Capture the cell that displays the provided text and extract its (X, Y) central coordinate. 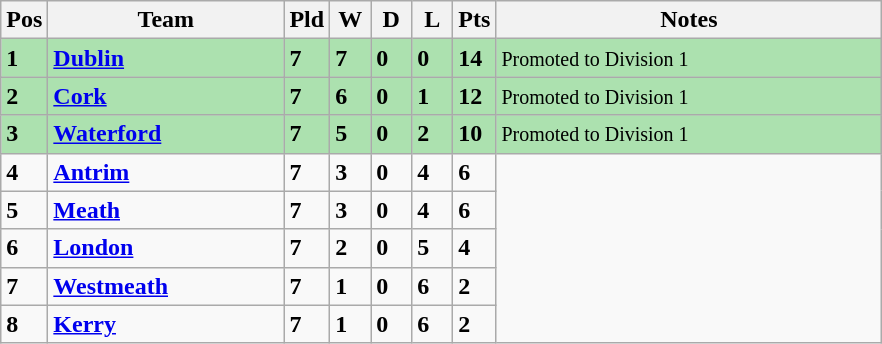
London (166, 248)
Pos (24, 20)
Pld (307, 20)
Kerry (166, 324)
8 (24, 324)
Team (166, 20)
D (392, 20)
Antrim (166, 172)
Notes (689, 20)
Meath (166, 210)
Westmeath (166, 286)
L (432, 20)
12 (474, 96)
W (350, 20)
10 (474, 134)
Pts (474, 20)
Dublin (166, 58)
14 (474, 58)
Waterford (166, 134)
Cork (166, 96)
